Search for the cell housing the specified text and yield its (X, Y) center coordinate. 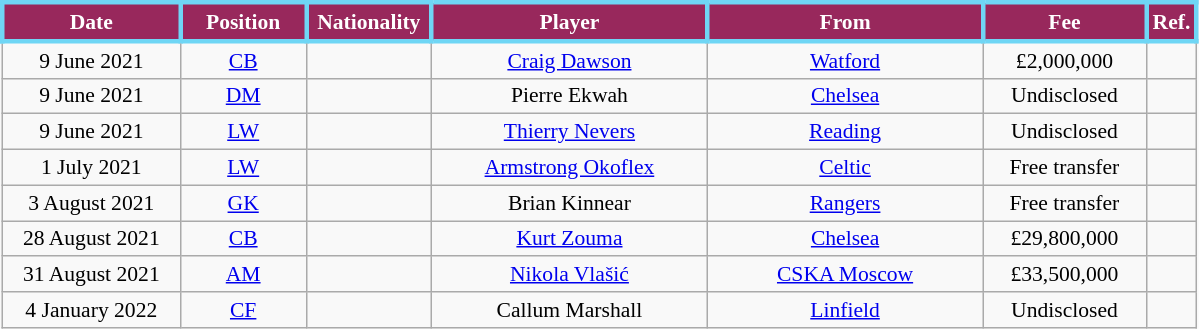
Position (243, 22)
Player (570, 22)
Kurt Zouma (570, 239)
Brian Kinnear (570, 203)
31 August 2021 (91, 275)
CSKA Moscow (845, 275)
£33,500,000 (1064, 275)
CF (243, 310)
Thierry Nevers (570, 132)
Nationality (369, 22)
Rangers (845, 203)
Nikola Vlašić (570, 275)
Callum Marshall (570, 310)
Celtic (845, 168)
4 January 2022 (91, 310)
Date (91, 22)
Armstrong Okoflex (570, 168)
From (845, 22)
DM (243, 96)
GK (243, 203)
Pierre Ekwah (570, 96)
AM (243, 275)
Watford (845, 60)
Craig Dawson (570, 60)
Fee (1064, 22)
1 July 2021 (91, 168)
£2,000,000 (1064, 60)
28 August 2021 (91, 239)
Ref. (1172, 22)
£29,800,000 (1064, 239)
Linfield (845, 310)
Reading (845, 132)
3 August 2021 (91, 203)
